Provide the [X, Y] coordinate of the cell's center where the given text is located.  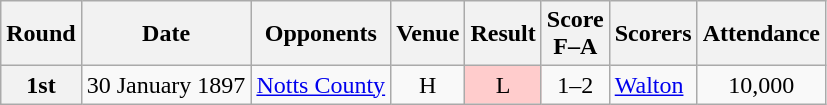
Scorers [653, 34]
Opponents [321, 34]
Date [166, 34]
1st [41, 85]
30 January 1897 [166, 85]
1–2 [575, 85]
Attendance [761, 34]
Round [41, 34]
H [428, 85]
10,000 [761, 85]
Walton [653, 85]
Venue [428, 34]
ScoreF–A [575, 34]
L [503, 85]
Result [503, 34]
Notts County [321, 85]
